Scan for the cell matching the given text and deliver its [X, Y] coordinate at center. 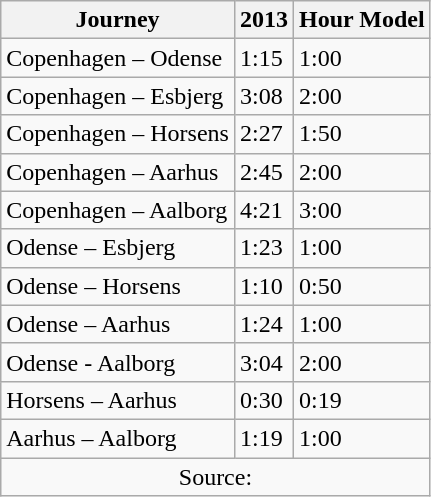
Copenhagen – Esbjerg [118, 96]
2:45 [264, 172]
0:30 [264, 400]
Copenhagen – Aarhus [118, 172]
Source: [216, 477]
Copenhagen – Aalborg [118, 210]
3:04 [264, 362]
3:08 [264, 96]
Horsens – Aarhus [118, 400]
2013 [264, 20]
Journey [118, 20]
Aarhus – Aalborg [118, 438]
1:19 [264, 438]
1:24 [264, 324]
Copenhagen – Horsens [118, 134]
Odense - Aalborg [118, 362]
Hour Model [362, 20]
1:50 [362, 134]
3:00 [362, 210]
Odense – Horsens [118, 286]
2:27 [264, 134]
0:50 [362, 286]
Copenhagen – Odense [118, 58]
1:10 [264, 286]
4:21 [264, 210]
1:15 [264, 58]
Odense – Aarhus [118, 324]
0:19 [362, 400]
Odense – Esbjerg [118, 248]
1:23 [264, 248]
